Output the (x, y) coordinate of the center of the cell containing the given text.  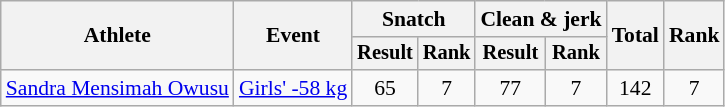
Clean & jerk (540, 19)
65 (385, 88)
Snatch (414, 19)
Event (293, 36)
142 (636, 88)
77 (510, 88)
Total (636, 36)
Athlete (118, 36)
Sandra Mensimah Owusu (118, 88)
Girls' -58 kg (293, 88)
